Provide the (X, Y) coordinate of the cell's center where the given text is located.  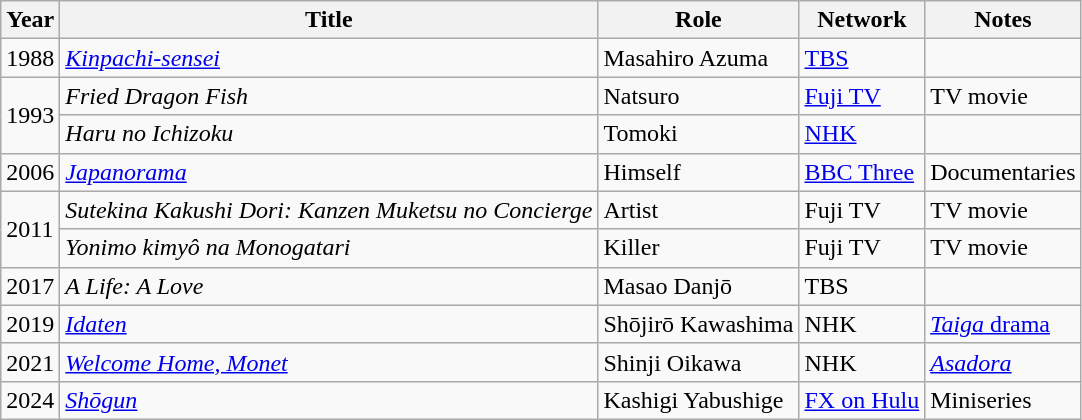
Japanorama (329, 172)
Masahiro Azuma (698, 58)
Tomoki (698, 134)
2024 (30, 400)
1993 (30, 115)
Notes (1003, 20)
Taiga drama (1003, 324)
Fried Dragon Fish (329, 96)
Shōgun (329, 400)
Kinpachi-sensei (329, 58)
Shinji Oikawa (698, 362)
Welcome Home, Monet (329, 362)
Artist (698, 210)
Documentaries (1003, 172)
Haru no Ichizoku (329, 134)
2011 (30, 229)
Yonimo kimyô na Monogatari (329, 248)
Himself (698, 172)
A Life: A Love (329, 286)
Natsuro (698, 96)
2017 (30, 286)
2021 (30, 362)
BBC Three (862, 172)
Killer (698, 248)
Masao Danjō (698, 286)
Role (698, 20)
Year (30, 20)
2019 (30, 324)
Title (329, 20)
Sutekina Kakushi Dori: Kanzen Muketsu no Concierge (329, 210)
Kashigi Yabushige (698, 400)
Idaten (329, 324)
1988 (30, 58)
Miniseries (1003, 400)
FX on Hulu (862, 400)
Network (862, 20)
Asadora (1003, 362)
Shōjirō Kawashima (698, 324)
2006 (30, 172)
